Extract the (x, y) coordinate from the center of the cell holding the provided text.  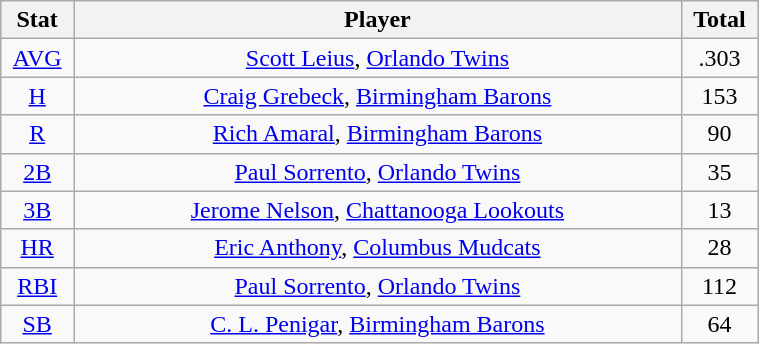
AVG (38, 58)
HR (38, 248)
Craig Grebeck, Birmingham Barons (378, 96)
Scott Leius, Orlando Twins (378, 58)
C. L. Penigar, Birmingham Barons (378, 324)
R (38, 134)
Rich Amaral, Birmingham Barons (378, 134)
.303 (719, 58)
SB (38, 324)
153 (719, 96)
2B (38, 172)
Eric Anthony, Columbus Mudcats (378, 248)
H (38, 96)
90 (719, 134)
28 (719, 248)
35 (719, 172)
Player (378, 20)
13 (719, 210)
Stat (38, 20)
RBI (38, 286)
Jerome Nelson, Chattanooga Lookouts (378, 210)
64 (719, 324)
Total (719, 20)
3B (38, 210)
112 (719, 286)
